Find where the given text appears and provide that cell's center as [x, y] coordinate. 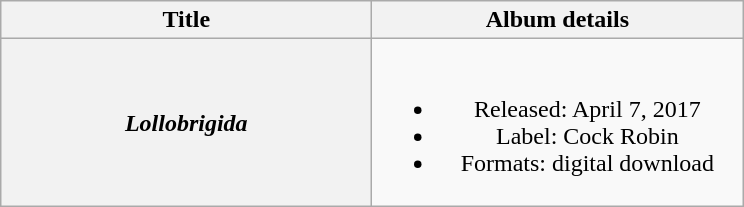
Released: April 7, 2017Label: Cock RobinFormats: digital download [558, 122]
Title [186, 20]
Album details [558, 20]
Lollobrigida [186, 122]
